For the text-containing cell, return its midpoint in [x, y] coordinate format. 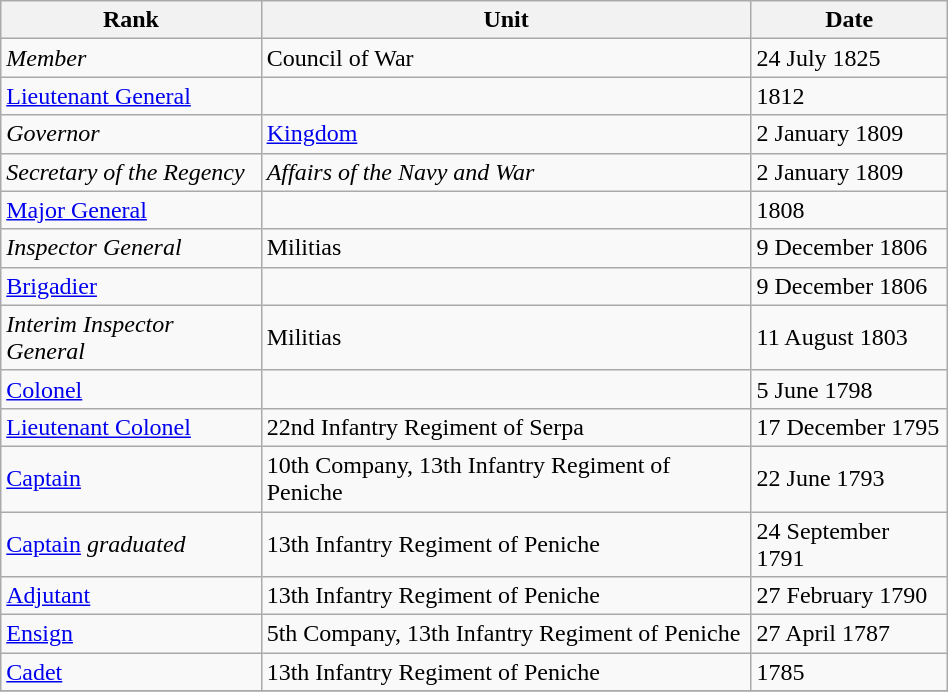
22 June 1793 [849, 478]
Date [849, 20]
11 August 1803 [849, 338]
Inspector General [131, 248]
Lieutenant Colonel [131, 427]
1808 [849, 210]
17 December 1795 [849, 427]
1785 [849, 672]
10th Company, 13th Infantry Regiment of Peniche [506, 478]
24 July 1825 [849, 58]
1812 [849, 96]
Rank [131, 20]
Unit [506, 20]
Colonel [131, 389]
Lieutenant General [131, 96]
Interim Inspector General [131, 338]
Ensign [131, 634]
27 February 1790 [849, 596]
Governor [131, 134]
Captain graduated [131, 544]
24 September 1791 [849, 544]
Brigadier [131, 286]
Member [131, 58]
27 April 1787 [849, 634]
Major General [131, 210]
Captain [131, 478]
Secretary of the Regency [131, 172]
22nd Infantry Regiment of Serpa [506, 427]
5th Company, 13th Infantry Regiment of Peniche [506, 634]
Kingdom [506, 134]
5 June 1798 [849, 389]
Cadet [131, 672]
Adjutant [131, 596]
Affairs of the Navy and War [506, 172]
Council of War [506, 58]
